Scan for the cell matching the given text and deliver its (X, Y) coordinate at center. 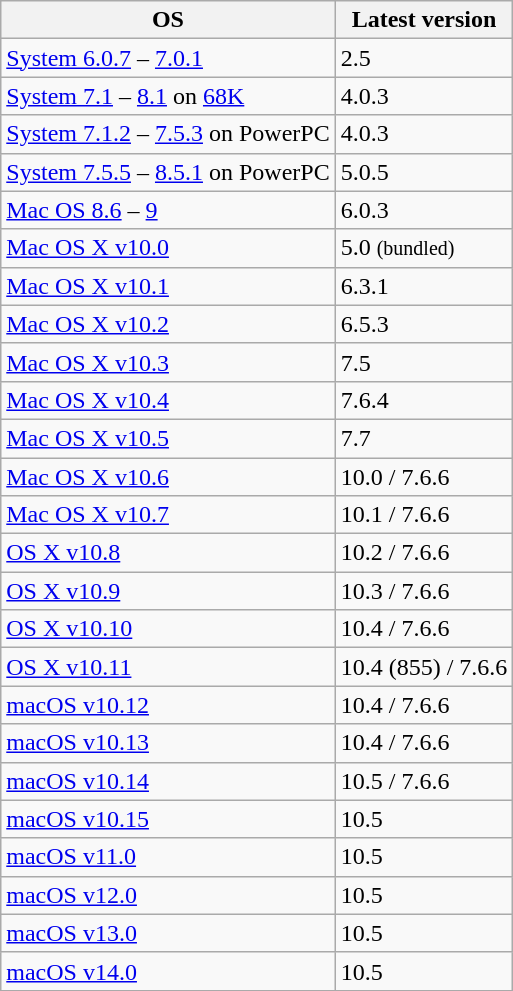
Mac OS X v10.1 (168, 286)
6.3.1 (424, 286)
OS X v10.11 (168, 667)
7.5 (424, 362)
macOS v10.14 (168, 781)
System 7.1.2 – 7.5.3 on PowerPC (168, 134)
5.0 (bundled) (424, 248)
10.1 / 7.6.6 (424, 515)
macOS v14.0 (168, 971)
7.6.4 (424, 400)
Mac OS X v10.5 (168, 438)
macOS v10.13 (168, 743)
Mac OS 8.6 – 9 (168, 210)
Mac OS X v10.7 (168, 515)
macOS v11.0 (168, 857)
System 7.5.5 – 8.5.1 on PowerPC (168, 172)
5.0.5 (424, 172)
7.7 (424, 438)
OS X v10.8 (168, 553)
10.3 / 7.6.6 (424, 591)
Mac OS X v10.6 (168, 477)
10.2 / 7.6.6 (424, 553)
Mac OS X v10.0 (168, 248)
macOS v12.0 (168, 895)
Mac OS X v10.2 (168, 324)
2.5 (424, 58)
6.0.3 (424, 210)
macOS v10.12 (168, 705)
Latest version (424, 20)
OS (168, 20)
Mac OS X v10.4 (168, 400)
OS X v10.9 (168, 591)
System 6.0.7 – 7.0.1 (168, 58)
macOS v10.15 (168, 819)
Mac OS X v10.3 (168, 362)
macOS v13.0 (168, 933)
6.5.3 (424, 324)
10.4 (855) / 7.6.6 (424, 667)
System 7.1 – 8.1 on 68K (168, 96)
10.0 / 7.6.6 (424, 477)
OS X v10.10 (168, 629)
10.5 / 7.6.6 (424, 781)
